Scan for the cell matching the given text and deliver its [x, y] coordinate at center. 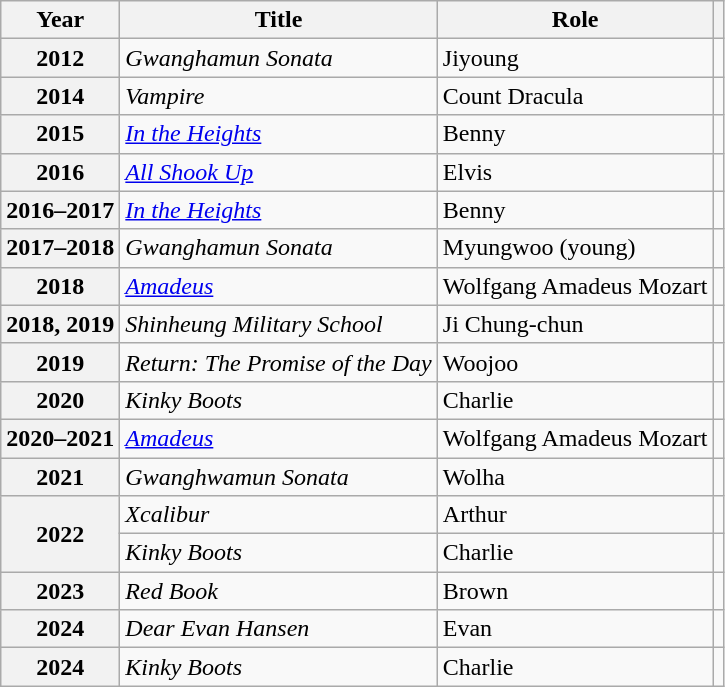
2019 [60, 362]
Jiyoung [575, 58]
Title [278, 20]
2014 [60, 96]
Year [60, 20]
2023 [60, 591]
Vampire [278, 96]
Count Dracula [575, 96]
Wolha [575, 477]
Elvis [575, 172]
Ji Chung-chun [575, 324]
2020–2021 [60, 438]
2012 [60, 58]
Gwanghwamun Sonata [278, 477]
Evan [575, 629]
2020 [60, 400]
2016 [60, 172]
Dear Evan Hansen [278, 629]
2018 [60, 286]
All Shook Up [278, 172]
2015 [60, 134]
Shinheung Military School [278, 324]
Role [575, 20]
Woojoo [575, 362]
2022 [60, 534]
Xcalibur [278, 515]
2017–2018 [60, 248]
2021 [60, 477]
Myungwoo (young) [575, 248]
2018, 2019 [60, 324]
Arthur [575, 515]
2016–2017 [60, 210]
Red Book [278, 591]
Return: The Promise of the Day [278, 362]
Brown [575, 591]
